Provide the (x, y) coordinate of the cell's center where the given text is located.  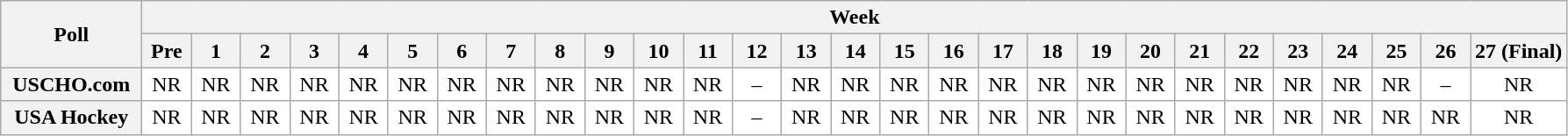
11 (707, 51)
Pre (167, 51)
15 (905, 51)
1 (216, 51)
18 (1052, 51)
17 (1003, 51)
24 (1347, 51)
Poll (72, 34)
13 (806, 51)
USCHO.com (72, 84)
6 (462, 51)
19 (1101, 51)
Week (855, 18)
25 (1396, 51)
10 (658, 51)
12 (757, 51)
16 (954, 51)
22 (1249, 51)
27 (Final) (1519, 51)
USA Hockey (72, 118)
3 (314, 51)
7 (511, 51)
9 (609, 51)
14 (856, 51)
23 (1298, 51)
4 (363, 51)
21 (1199, 51)
2 (265, 51)
8 (560, 51)
26 (1445, 51)
20 (1150, 51)
5 (412, 51)
